Locate the cell with the specified text and output its [X, Y] center coordinate. 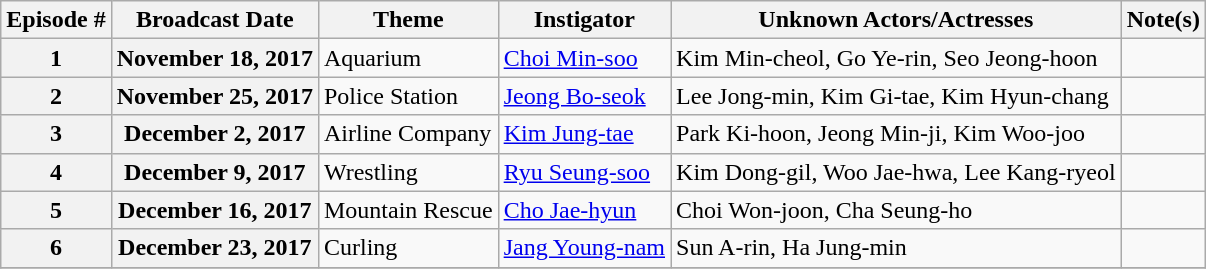
Airline Company [408, 134]
Cho Jae-hyun [584, 210]
Instigator [584, 20]
Police Station [408, 96]
Mountain Rescue [408, 210]
Unknown Actors/Actresses [896, 20]
December 2, 2017 [214, 134]
December 23, 2017 [214, 248]
4 [56, 172]
6 [56, 248]
5 [56, 210]
December 9, 2017 [214, 172]
Sun A-rin, Ha Jung-min [896, 248]
1 [56, 58]
3 [56, 134]
Aquarium [408, 58]
November 18, 2017 [214, 58]
Kim Dong-gil, Woo Jae-hwa, Lee Kang-ryeol [896, 172]
Theme [408, 20]
Episode # [56, 20]
Broadcast Date [214, 20]
Note(s) [1163, 20]
December 16, 2017 [214, 210]
Kim Min-cheol, Go Ye-rin, Seo Jeong-hoon [896, 58]
Park Ki-hoon, Jeong Min-ji, Kim Woo-joo [896, 134]
Jeong Bo-seok [584, 96]
Choi Min-soo [584, 58]
Curling [408, 248]
Lee Jong-min, Kim Gi-tae, Kim Hyun-chang [896, 96]
2 [56, 96]
Ryu Seung-soo [584, 172]
Choi Won-joon, Cha Seung-ho [896, 210]
November 25, 2017 [214, 96]
Kim Jung-tae [584, 134]
Jang Young-nam [584, 248]
Wrestling [408, 172]
